For the text-containing cell, return its midpoint in [x, y] coordinate format. 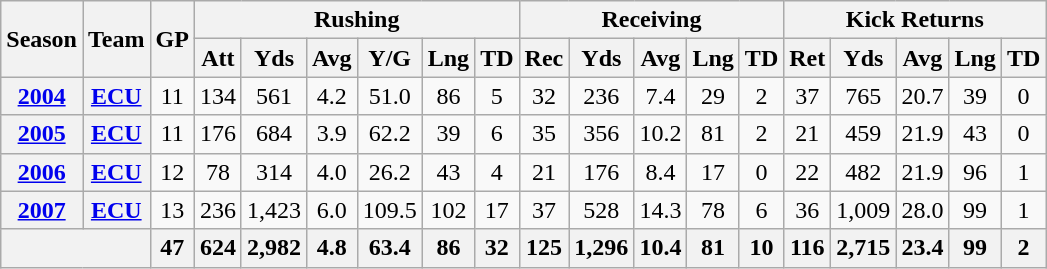
1,296 [602, 248]
28.0 [922, 210]
Rec [544, 58]
528 [602, 210]
1,423 [274, 210]
Rushing [356, 20]
765 [864, 96]
4.8 [332, 248]
47 [172, 248]
8.4 [660, 172]
109.5 [390, 210]
Ret [808, 58]
Y/G [390, 58]
4.2 [332, 96]
7.4 [660, 96]
5 [497, 96]
62.2 [390, 134]
10.2 [660, 134]
35 [544, 134]
624 [218, 248]
116 [808, 248]
4.0 [332, 172]
22 [808, 172]
14.3 [660, 210]
684 [274, 134]
Kick Returns [915, 20]
6.0 [332, 210]
561 [274, 96]
134 [218, 96]
2004 [42, 96]
12 [172, 172]
26.2 [390, 172]
51.0 [390, 96]
20.7 [922, 96]
GP [172, 39]
2007 [42, 210]
Receiving [652, 20]
23.4 [922, 248]
459 [864, 134]
125 [544, 248]
2006 [42, 172]
482 [864, 172]
102 [448, 210]
Att [218, 58]
4 [497, 172]
2005 [42, 134]
10.4 [660, 248]
3.9 [332, 134]
Season [42, 39]
Team [116, 39]
13 [172, 210]
2,715 [864, 248]
356 [602, 134]
10 [761, 248]
29 [713, 96]
1,009 [864, 210]
63.4 [390, 248]
314 [274, 172]
96 [975, 172]
2,982 [274, 248]
36 [808, 210]
